For the text-containing cell, return its midpoint in [x, y] coordinate format. 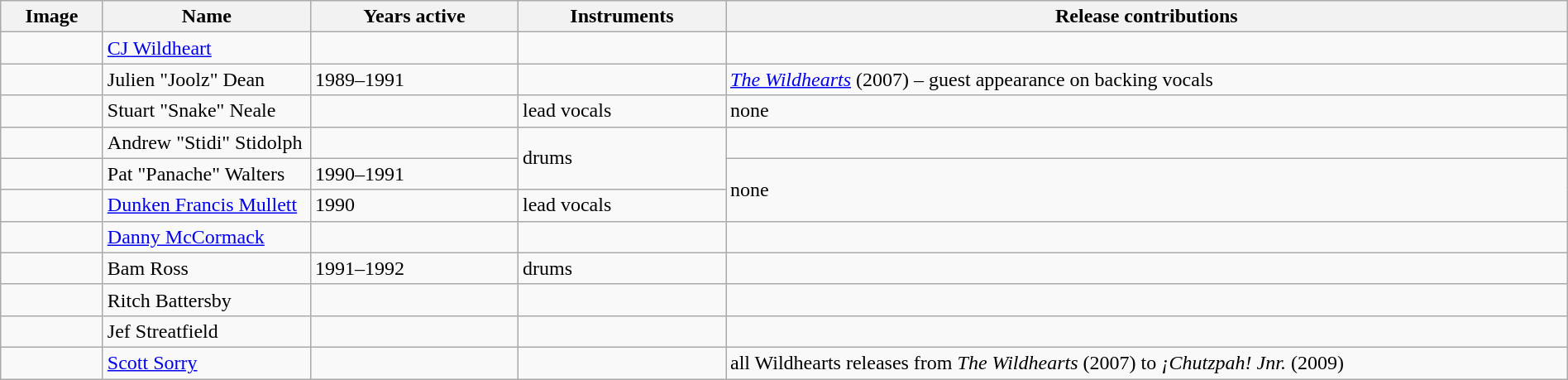
Stuart "Snake" Neale [207, 111]
Andrew "Stidi" Stidolph [207, 142]
CJ Wildheart [207, 48]
1990 [414, 205]
Image [52, 17]
Dunken Francis Mullett [207, 205]
Release contributions [1147, 17]
all Wildhearts releases from The Wildhearts (2007) to ¡Chutzpah! Jnr. (2009) [1147, 363]
1989–1991 [414, 79]
Pat "Panache" Walters [207, 174]
1991–1992 [414, 268]
The Wildhearts (2007) – guest appearance on backing vocals [1147, 79]
Ritch Battersby [207, 300]
Name [207, 17]
Years active [414, 17]
Bam Ross [207, 268]
Instruments [622, 17]
1990–1991 [414, 174]
Jef Streatfield [207, 331]
Scott Sorry [207, 363]
Julien "Joolz" Dean [207, 79]
Danny McCormack [207, 237]
